Detect which cell encompasses the target text, then output its [X, Y] center coordinate. 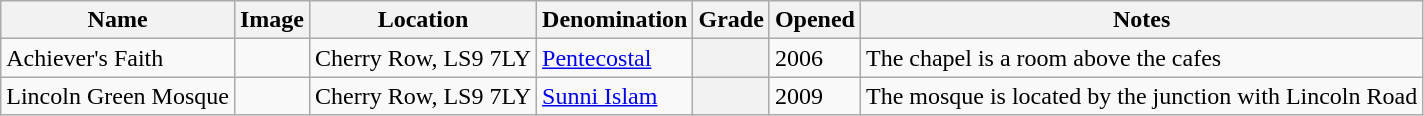
Denomination [615, 20]
The chapel is a room above the cafes [1141, 58]
Achiever's Faith [118, 58]
The mosque is located by the junction with Lincoln Road [1141, 96]
Opened [814, 20]
Sunni Islam [615, 96]
Pentecostal [615, 58]
2006 [814, 58]
Grade [731, 20]
Name [118, 20]
Location [422, 20]
Image [272, 20]
2009 [814, 96]
Notes [1141, 20]
Lincoln Green Mosque [118, 96]
